Search for the cell housing the specified text and yield its [X, Y] center coordinate. 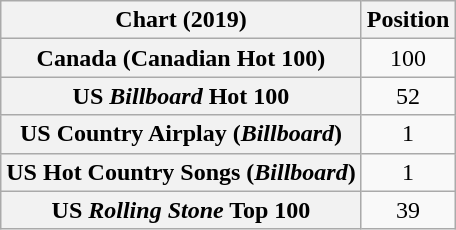
Chart (2019) [181, 20]
US Hot Country Songs (Billboard) [181, 172]
US Billboard Hot 100 [181, 96]
52 [408, 96]
39 [408, 210]
US Rolling Stone Top 100 [181, 210]
Canada (Canadian Hot 100) [181, 58]
Position [408, 20]
100 [408, 58]
US Country Airplay (Billboard) [181, 134]
